Extract the (x, y) coordinate from the center of the cell holding the provided text.  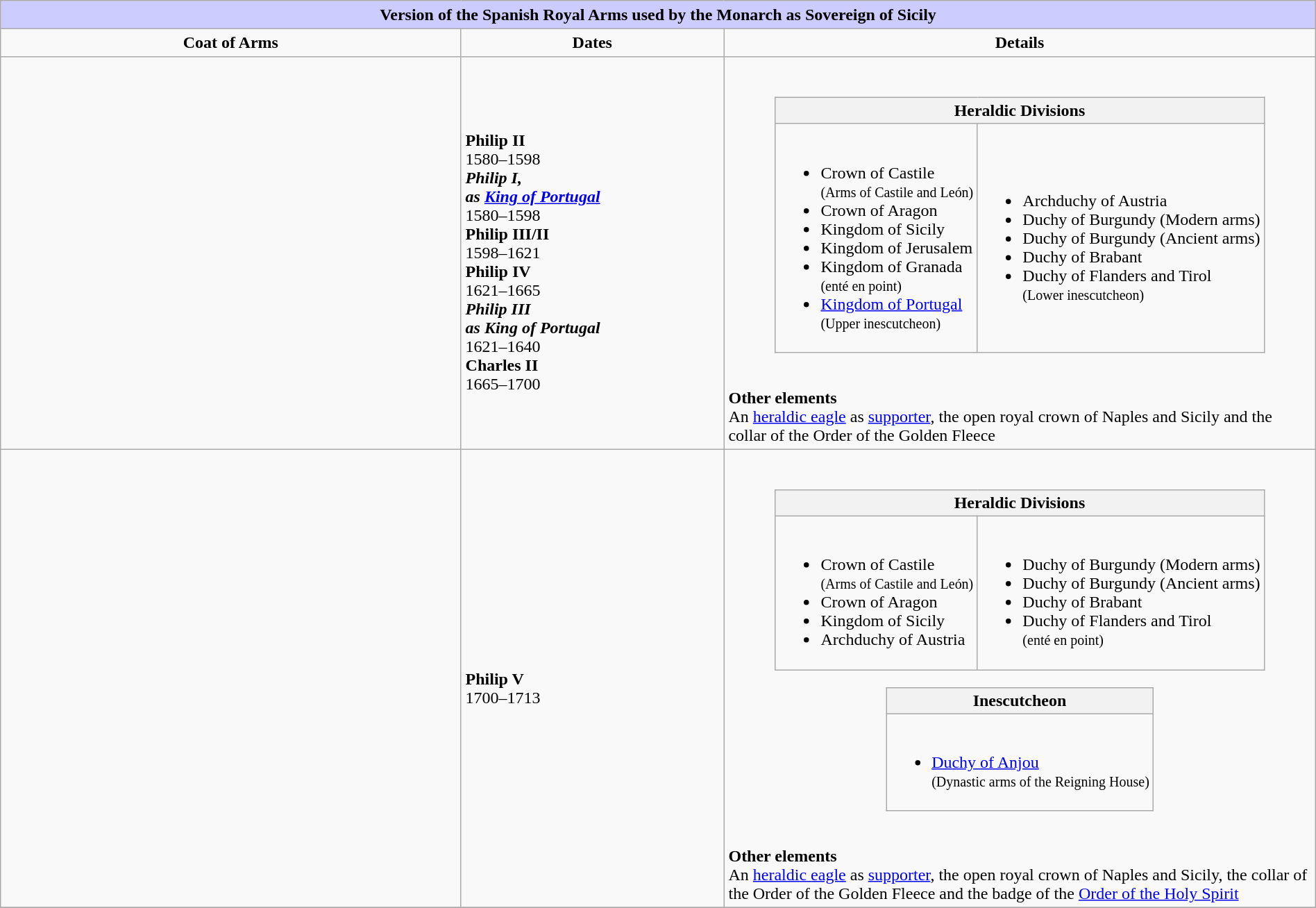
Version of the Spanish Royal Arms used by the Monarch as Sovereign of Sicily (658, 15)
Philip V1700–1713 (593, 679)
Duchy of Burgundy (Modern arms)Duchy of Burgundy (Ancient arms)Duchy of BrabantDuchy of Flanders and Tirol(enté en point) (1120, 593)
Crown of Castile(Arms of Castile and León)Crown of AragonKingdom of SicilyArchduchy of Austria (876, 593)
Dates (593, 42)
Archduchy of AustriaDuchy of Burgundy (Modern arms)Duchy of Burgundy (Ancient arms)Duchy of BrabantDuchy of Flanders and Tirol(Lower inescutcheon) (1120, 237)
Details (1020, 42)
Coat of Arms (230, 42)
Duchy of Anjou(Dynastic arms of the Reigning House) (1020, 762)
Inescutcheon (1020, 700)
